Scan for the cell matching the given text and deliver its (X, Y) coordinate at center. 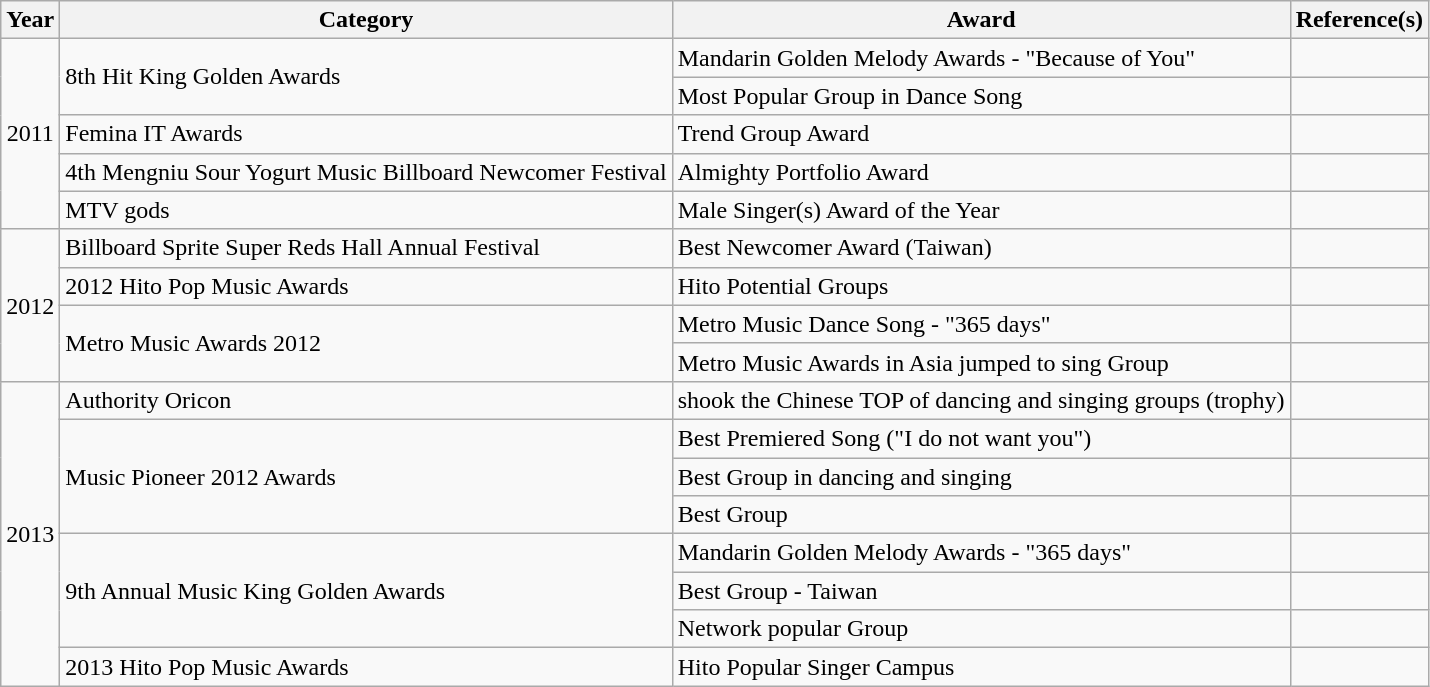
Most Popular Group in Dance Song (981, 96)
4th Mengniu Sour Yogurt Music Billboard Newcomer Festival (366, 172)
Male Singer(s) Award of the Year (981, 210)
Network popular Group (981, 629)
Metro Music Dance Song - "365 days" (981, 324)
Reference(s) (1360, 20)
Best Newcomer Award (Taiwan) (981, 248)
2012 Hito Pop Music Awards (366, 286)
Metro Music Awards 2012 (366, 343)
8th Hit King Golden Awards (366, 77)
Music Pioneer 2012 Awards (366, 476)
Best Group - Taiwan (981, 591)
Trend Group Award (981, 134)
MTV gods (366, 210)
Best Group (981, 515)
Almighty Portfolio Award (981, 172)
2012 (30, 305)
shook the Chinese TOP of dancing and singing groups (trophy) (981, 400)
Authority Oricon (366, 400)
Metro Music Awards in Asia jumped to sing Group (981, 362)
Best Premiered Song ("I do not want you") (981, 438)
Category (366, 20)
Mandarin Golden Melody Awards - "Because of You" (981, 58)
2013 (30, 533)
2011 (30, 134)
2013 Hito Pop Music Awards (366, 667)
Femina IT Awards (366, 134)
Award (981, 20)
Billboard Sprite Super Reds Hall Annual Festival (366, 248)
Hito Popular Singer Campus (981, 667)
Best Group in dancing and singing (981, 477)
Mandarin Golden Melody Awards - "365 days" (981, 553)
Year (30, 20)
9th Annual Music King Golden Awards (366, 591)
Hito Potential Groups (981, 286)
